Search for the cell housing the specified text and yield its [x, y] center coordinate. 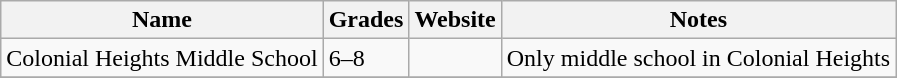
Name [162, 20]
Notes [698, 20]
6–8 [366, 58]
Colonial Heights Middle School [162, 58]
Only middle school in Colonial Heights [698, 58]
Website [455, 20]
Grades [366, 20]
